Extract the (x, y) coordinate from the center of the cell holding the provided text.  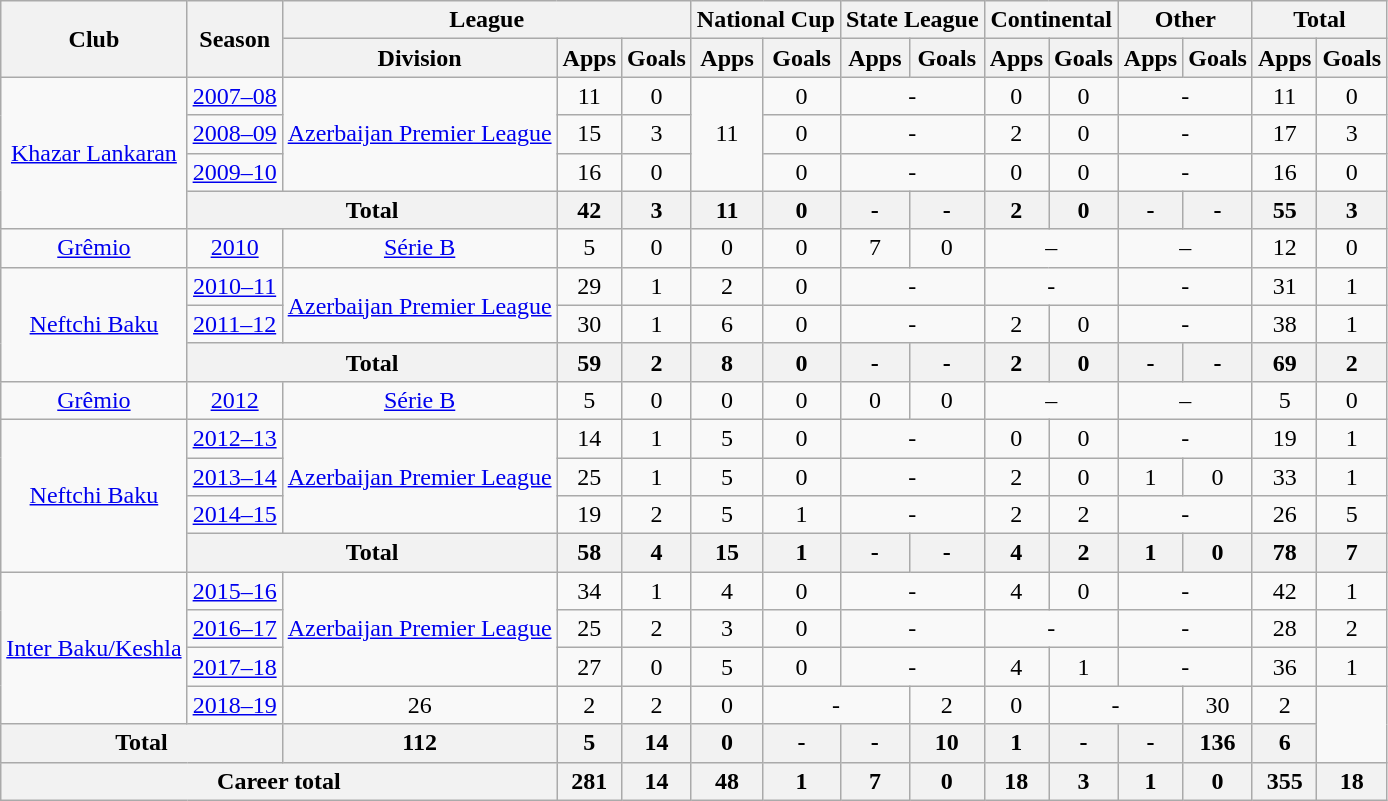
10 (946, 743)
Club (94, 39)
Inter Baku/Keshla (94, 648)
2012–13 (234, 438)
2013–14 (234, 477)
2007–08 (234, 96)
69 (1284, 362)
2016–17 (234, 629)
Division (420, 58)
28 (1284, 629)
Continental (1051, 20)
55 (1284, 210)
2014–15 (234, 515)
Other (1185, 20)
59 (589, 362)
78 (1284, 553)
112 (420, 743)
281 (589, 781)
8 (727, 362)
136 (1218, 743)
2012 (234, 400)
2018–19 (234, 705)
29 (589, 286)
Khazar Lankaran (94, 153)
48 (727, 781)
12 (1284, 248)
27 (589, 667)
League (486, 20)
17 (1284, 134)
2010 (234, 248)
National Cup (766, 20)
2010–11 (234, 286)
33 (1284, 477)
2008–09 (234, 134)
58 (589, 553)
36 (1284, 667)
38 (1284, 324)
2017–18 (234, 667)
2011–12 (234, 324)
2015–16 (234, 591)
State League (912, 20)
31 (1284, 286)
2009–10 (234, 172)
Season (234, 39)
Career total (279, 781)
34 (589, 591)
355 (1284, 781)
